Return (X, Y) of the center of cell containing provided text 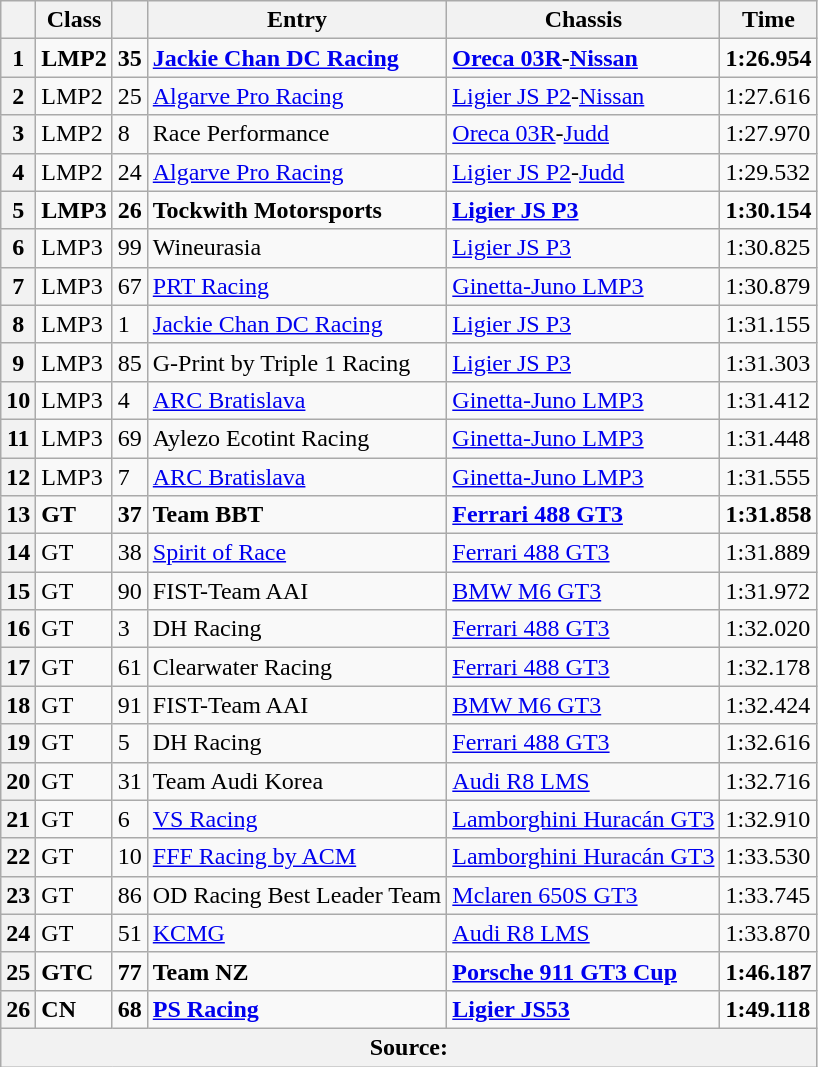
Ligier JS53 (584, 1009)
Chassis (584, 20)
PRT Racing (297, 286)
1:46.187 (768, 971)
1:32.020 (768, 629)
37 (130, 515)
1:32.910 (768, 819)
G-Print by Triple 1 Racing (297, 362)
1:31.412 (768, 400)
Oreca 03R-Judd (584, 134)
CN (74, 1009)
Aylezo Ecotint Racing (297, 438)
15 (18, 591)
86 (130, 895)
85 (130, 362)
19 (18, 743)
Entry (297, 20)
1:32.424 (768, 705)
1:33.530 (768, 857)
9 (18, 362)
Team BBT (297, 515)
1:31.303 (768, 362)
1:26.954 (768, 58)
1:30.154 (768, 210)
91 (130, 705)
61 (130, 667)
GTC (74, 971)
Oreca 03R-Nissan (584, 58)
1:29.532 (768, 172)
Clearwater Racing (297, 667)
1:33.745 (768, 895)
Porsche 911 GT3 Cup (584, 971)
KCMG (297, 933)
1:31.155 (768, 324)
1:31.448 (768, 438)
21 (18, 819)
1:31.972 (768, 591)
31 (130, 781)
Class (74, 20)
1:33.870 (768, 933)
67 (130, 286)
FFF Racing by ACM (297, 857)
99 (130, 248)
38 (130, 553)
69 (130, 438)
22 (18, 857)
OD Racing Best Leader Team (297, 895)
12 (18, 477)
16 (18, 629)
PS Racing (297, 1009)
Team Audi Korea (297, 781)
Source: (409, 1047)
18 (18, 705)
14 (18, 553)
Spirit of Race (297, 553)
VS Racing (297, 819)
1:27.616 (768, 96)
Time (768, 20)
Ligier JS P2-Judd (584, 172)
1:32.716 (768, 781)
Ligier JS P2-Nissan (584, 96)
35 (130, 58)
Race Performance (297, 134)
23 (18, 895)
13 (18, 515)
1:31.858 (768, 515)
1:32.178 (768, 667)
1:30.825 (768, 248)
1:31.889 (768, 553)
1:49.118 (768, 1009)
Tockwith Motorsports (297, 210)
2 (18, 96)
20 (18, 781)
1:27.970 (768, 134)
51 (130, 933)
Mclaren 650S GT3 (584, 895)
90 (130, 591)
Team NZ (297, 971)
1:31.555 (768, 477)
1:30.879 (768, 286)
68 (130, 1009)
11 (18, 438)
Wineurasia (297, 248)
17 (18, 667)
77 (130, 971)
1:32.616 (768, 743)
